Scan for the cell matching the given text and deliver its (X, Y) coordinate at center. 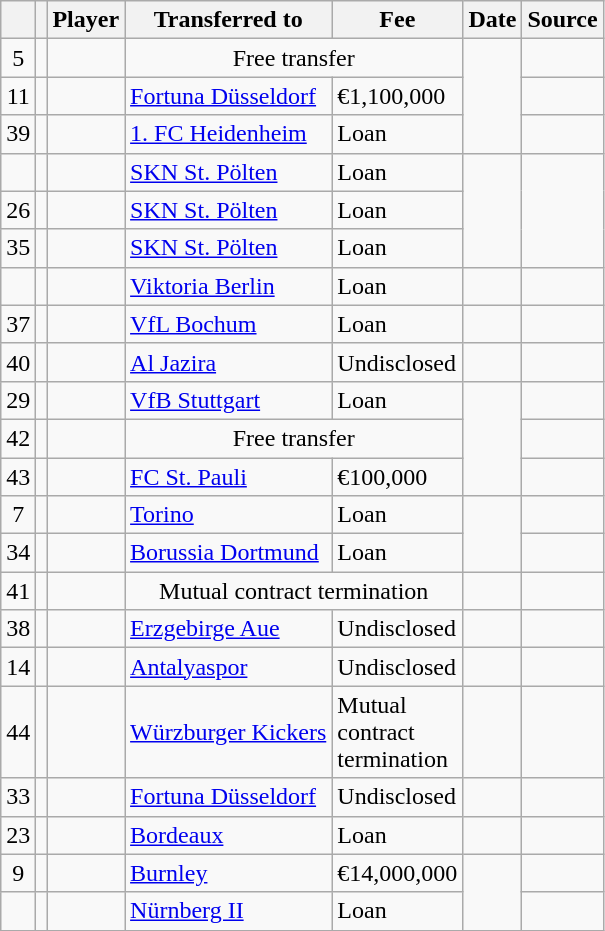
Erzgebirge Aue (228, 629)
VfB Stuttgart (228, 400)
11 (18, 96)
44 (18, 732)
Torino (228, 515)
9 (18, 873)
42 (18, 438)
23 (18, 835)
33 (18, 797)
Burnley (228, 873)
€1,100,000 (398, 96)
€100,000 (398, 477)
38 (18, 629)
29 (18, 400)
43 (18, 477)
34 (18, 553)
26 (18, 210)
Bordeaux (228, 835)
7 (18, 515)
Nürnberg II (228, 911)
37 (18, 324)
Borussia Dortmund (228, 553)
Source (562, 20)
Würzburger Kickers (228, 732)
14 (18, 667)
40 (18, 362)
41 (18, 591)
5 (18, 58)
Player (86, 20)
VfL Bochum (228, 324)
35 (18, 248)
Al Jazira (228, 362)
Fee (398, 20)
Transferred to (228, 20)
FC St. Pauli (228, 477)
1. FC Heidenheim (228, 134)
Date (492, 20)
Viktoria Berlin (228, 286)
39 (18, 134)
€14,000,000 (398, 873)
Antalyaspor (228, 667)
